Locate the cell with the specified text and output its (X, Y) center coordinate. 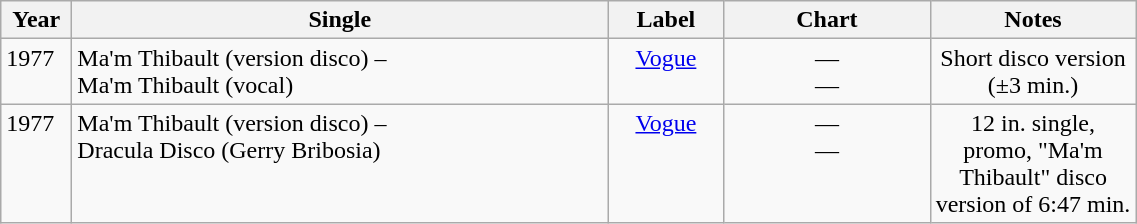
Short disco version (±3 min.) (1033, 72)
Year (36, 20)
Ma'm Thibault (version disco) –Dracula Disco (Gerry Bribosia) (340, 164)
12 in. single, promo, "Ma'm Thibault" disco version of 6:47 min. (1033, 164)
Label (666, 20)
Chart (827, 20)
Notes (1033, 20)
Ma'm Thibault (version disco) –Ma'm Thibault (vocal) (340, 72)
Single (340, 20)
